Detect which cell encompasses the target text, then output its [x, y] center coordinate. 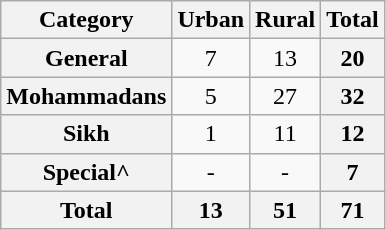
Special^ [86, 172]
71 [353, 210]
Urban [211, 20]
20 [353, 58]
32 [353, 96]
General [86, 58]
11 [286, 134]
1 [211, 134]
27 [286, 96]
5 [211, 96]
51 [286, 210]
Sikh [86, 134]
Category [86, 20]
Rural [286, 20]
12 [353, 134]
Mohammadans [86, 96]
